Pinpoint the cell where the given text exists, returning its [x, y] midpoint coordinate. 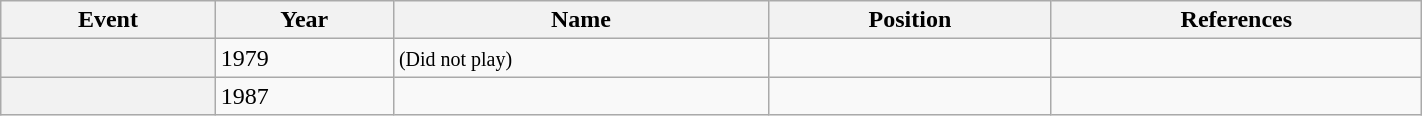
1979 [304, 58]
Position [910, 20]
References [1236, 20]
Year [304, 20]
Event [108, 20]
(Did not play) [580, 58]
Name [580, 20]
1987 [304, 96]
